Provide the (x, y) coordinate of the cell's center where the given text is located.  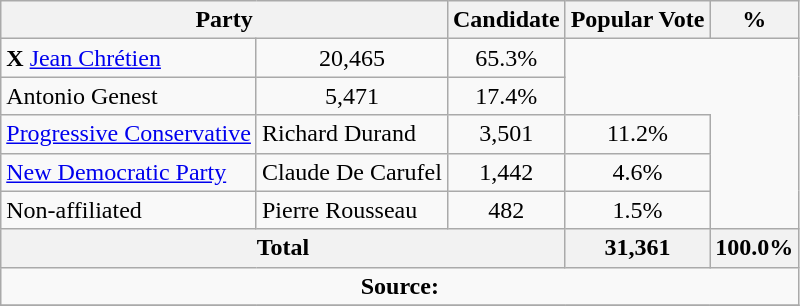
Non-affiliated (129, 210)
Source: (400, 286)
5,471 (352, 96)
31,361 (638, 248)
1.5% (638, 210)
Progressive Conservative (129, 134)
4.6% (638, 172)
Pierre Rousseau (352, 210)
Total (283, 248)
20,465 (352, 58)
482 (506, 210)
Richard Durand (352, 134)
1,442 (506, 172)
3,501 (506, 134)
Candidate (506, 20)
New Democratic Party (129, 172)
Popular Vote (638, 20)
Party (224, 20)
11.2% (638, 134)
100.0% (754, 248)
Antonio Genest (129, 96)
Claude De Carufel (352, 172)
% (754, 20)
X Jean Chrétien (129, 58)
17.4% (506, 96)
65.3% (506, 58)
